Output the (X, Y) coordinate of the center of the cell containing the given text.  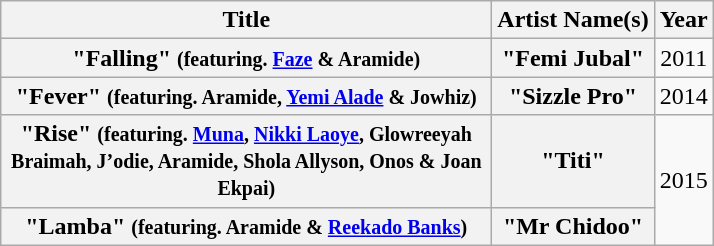
"Fever" (featuring. Aramide, Yemi Alade & Jowhiz) (246, 96)
"Lamba" (featuring. Aramide & Reekado Banks) (246, 226)
"Titi" (573, 161)
"Sizzle Pro" (573, 96)
2011 (684, 58)
Title (246, 20)
2015 (684, 180)
2014 (684, 96)
"Falling" (featuring. Faze & Aramide) (246, 58)
Year (684, 20)
"Rise" (featuring. Muna, Nikki Laoye, Glowreeyah Braimah, J’odie, Aramide, Shola Allyson, Onos & Joan Ekpai) (246, 161)
Artist Name(s) (573, 20)
"Mr Chidoo" (573, 226)
"Femi Jubal" (573, 58)
